Scan for the cell matching the given text and deliver its [X, Y] coordinate at center. 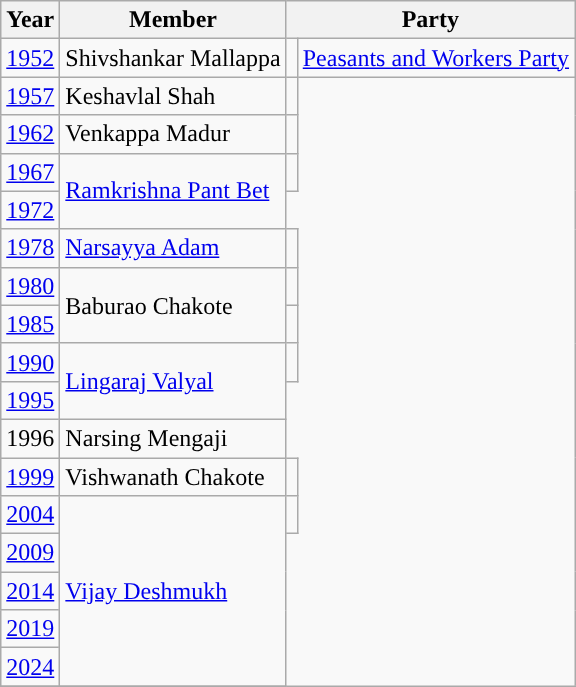
1990 [30, 362]
Shivshankar Mallappa [173, 58]
2024 [30, 667]
Venkappa Madur [173, 134]
1995 [30, 400]
Keshavlal Shah [173, 96]
Year [30, 20]
Narsing Mengaji [173, 438]
1985 [30, 324]
1972 [30, 210]
2019 [30, 629]
Ramkrishna Pant Bet [173, 191]
2004 [30, 515]
Party [430, 20]
Narsayya Adam [173, 248]
1999 [30, 477]
2014 [30, 591]
Lingaraj Valyal [173, 381]
Peasants and Workers Party [436, 58]
1957 [30, 96]
2009 [30, 553]
1978 [30, 248]
1967 [30, 172]
1952 [30, 58]
1996 [30, 438]
Member [173, 20]
Vijay Deshmukh [173, 591]
1962 [30, 134]
1980 [30, 286]
Vishwanath Chakote [173, 477]
Baburao Chakote [173, 305]
